Pinpoint the cell where the given text exists, returning its [x, y] midpoint coordinate. 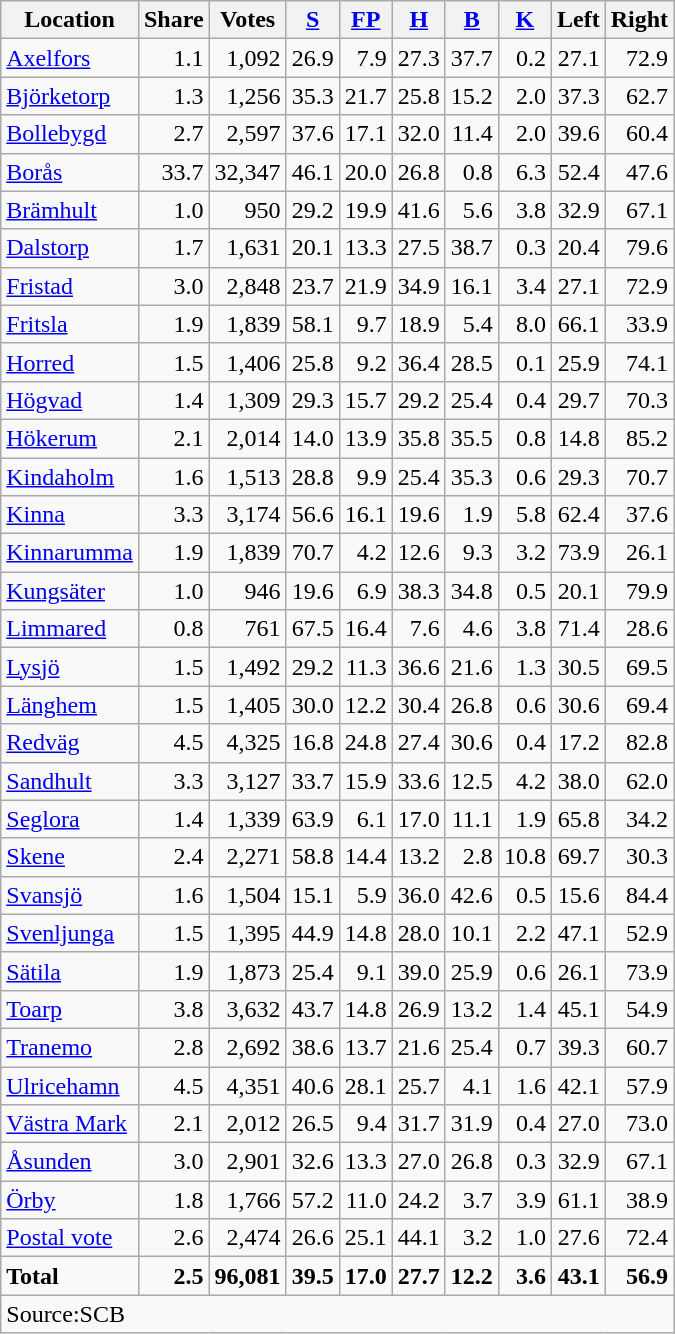
27.7 [418, 1276]
4.1 [472, 1085]
1,256 [248, 96]
38.3 [418, 591]
72.4 [639, 1238]
79.6 [639, 248]
1,395 [248, 933]
39.0 [418, 971]
Toarp [70, 1009]
38.6 [312, 1047]
Kinnarumma [70, 553]
9.4 [366, 1124]
Location [70, 20]
42.6 [472, 895]
0.7 [524, 1047]
28.0 [418, 933]
11.3 [366, 667]
4,325 [248, 743]
13.7 [366, 1047]
10.1 [472, 933]
Left [578, 20]
27.4 [418, 743]
1,339 [248, 819]
30.3 [639, 857]
Kinna [70, 515]
5.9 [366, 895]
2.2 [524, 933]
28.6 [639, 629]
2,271 [248, 857]
61.1 [578, 1200]
Dalstorp [70, 248]
14.0 [312, 438]
1.8 [174, 1200]
57.9 [639, 1085]
Bollebygd [70, 134]
34.9 [418, 286]
45.1 [578, 1009]
30.4 [418, 705]
Länghem [70, 705]
28.5 [472, 362]
43.7 [312, 1009]
Örby [70, 1200]
27.6 [578, 1238]
FP [366, 20]
0.2 [524, 58]
11.0 [366, 1200]
1,766 [248, 1200]
Västra Mark [70, 1124]
62.0 [639, 781]
82.8 [639, 743]
9.3 [472, 553]
39.3 [578, 1047]
6.9 [366, 591]
36.0 [418, 895]
28.1 [366, 1085]
52.9 [639, 933]
30.0 [312, 705]
32,347 [248, 172]
Lysjö [70, 667]
2.6 [174, 1238]
3.9 [524, 1200]
63.9 [312, 819]
38.9 [639, 1200]
27.3 [418, 58]
74.1 [639, 362]
17.1 [366, 134]
58.8 [312, 857]
67.5 [312, 629]
15.2 [472, 96]
60.7 [639, 1047]
1,513 [248, 477]
54.9 [639, 1009]
96,081 [248, 1276]
47.1 [578, 933]
56.6 [312, 515]
14.4 [366, 857]
26.6 [312, 1238]
Åsunden [70, 1162]
11.4 [472, 134]
37.7 [472, 58]
15.6 [578, 895]
1,092 [248, 58]
Skene [70, 857]
34.8 [472, 591]
19.9 [366, 210]
15.9 [366, 781]
Sätila [70, 971]
40.6 [312, 1085]
44.1 [418, 1238]
Kindaholm [70, 477]
12.6 [418, 553]
20.0 [366, 172]
69.7 [578, 857]
H [418, 20]
4.6 [472, 629]
Svansjö [70, 895]
5.6 [472, 210]
25.7 [418, 1085]
950 [248, 210]
1,492 [248, 667]
18.9 [418, 324]
9.1 [366, 971]
35.5 [472, 438]
Right [639, 20]
41.6 [418, 210]
S [312, 20]
39.5 [312, 1276]
52.4 [578, 172]
9.2 [366, 362]
2,012 [248, 1124]
16.8 [312, 743]
69.5 [639, 667]
15.7 [366, 400]
56.9 [639, 1276]
1,631 [248, 248]
Postal vote [70, 1238]
6.3 [524, 172]
5.4 [472, 324]
33.6 [418, 781]
Tranemo [70, 1047]
85.2 [639, 438]
Seglora [70, 819]
2,692 [248, 1047]
B [472, 20]
11.1 [472, 819]
Votes [248, 20]
30.5 [578, 667]
1,405 [248, 705]
62.4 [578, 515]
9.9 [366, 477]
31.7 [418, 1124]
70.3 [639, 400]
29.7 [578, 400]
43.1 [578, 1276]
Share [174, 20]
K [524, 20]
3,632 [248, 1009]
Total [70, 1276]
44.9 [312, 933]
761 [248, 629]
Hökerum [70, 438]
Borås [70, 172]
6.1 [366, 819]
12.5 [472, 781]
32.6 [312, 1162]
2,597 [248, 134]
7.9 [366, 58]
17.2 [578, 743]
Björketorp [70, 96]
35.8 [418, 438]
Axelfors [70, 58]
79.9 [639, 591]
3.6 [524, 1276]
39.6 [578, 134]
Source:SCB [338, 1314]
38.0 [578, 781]
5.8 [524, 515]
Kungsäter [70, 591]
25.1 [366, 1238]
69.4 [639, 705]
36.6 [418, 667]
62.7 [639, 96]
32.0 [418, 134]
8.0 [524, 324]
23.7 [312, 286]
Ulricehamn [70, 1085]
2.5 [174, 1276]
3,127 [248, 781]
2,474 [248, 1238]
1,406 [248, 362]
21.9 [366, 286]
31.9 [472, 1124]
10.8 [524, 857]
1,873 [248, 971]
Redväg [70, 743]
13.9 [366, 438]
4,351 [248, 1085]
21.7 [366, 96]
Limmared [70, 629]
9.7 [366, 324]
15.1 [312, 895]
34.2 [639, 819]
Brämhult [70, 210]
1.1 [174, 58]
33.9 [639, 324]
1,309 [248, 400]
66.1 [578, 324]
2,848 [248, 286]
2.4 [174, 857]
27.5 [418, 248]
3.7 [472, 1200]
36.4 [418, 362]
26.5 [312, 1124]
Högvad [70, 400]
3.4 [524, 286]
2.7 [174, 134]
57.2 [312, 1200]
24.2 [418, 1200]
24.8 [366, 743]
84.4 [639, 895]
73.0 [639, 1124]
7.6 [418, 629]
2,014 [248, 438]
58.1 [312, 324]
Sandhult [70, 781]
3,174 [248, 515]
71.4 [578, 629]
46.1 [312, 172]
1.7 [174, 248]
Fritsla [70, 324]
0.1 [524, 362]
38.7 [472, 248]
Horred [70, 362]
1,504 [248, 895]
42.1 [578, 1085]
65.8 [578, 819]
28.8 [312, 477]
Fristad [70, 286]
2,901 [248, 1162]
37.3 [578, 96]
946 [248, 591]
60.4 [639, 134]
Svenljunga [70, 933]
47.6 [639, 172]
16.4 [366, 629]
20.4 [578, 248]
